Capture the cell that displays the provided text and extract its (X, Y) central coordinate. 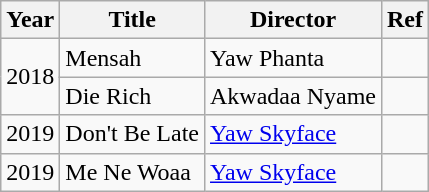
Year (30, 20)
Mensah (132, 58)
Akwadaa Nyame (292, 96)
2018 (30, 77)
Don't Be Late (132, 134)
Die Rich (132, 96)
Director (292, 20)
Title (132, 20)
Ref (404, 20)
Yaw Phanta (292, 58)
Me Ne Woaa (132, 172)
